Pinpoint the cell where the given text exists, returning its (X, Y) midpoint coordinate. 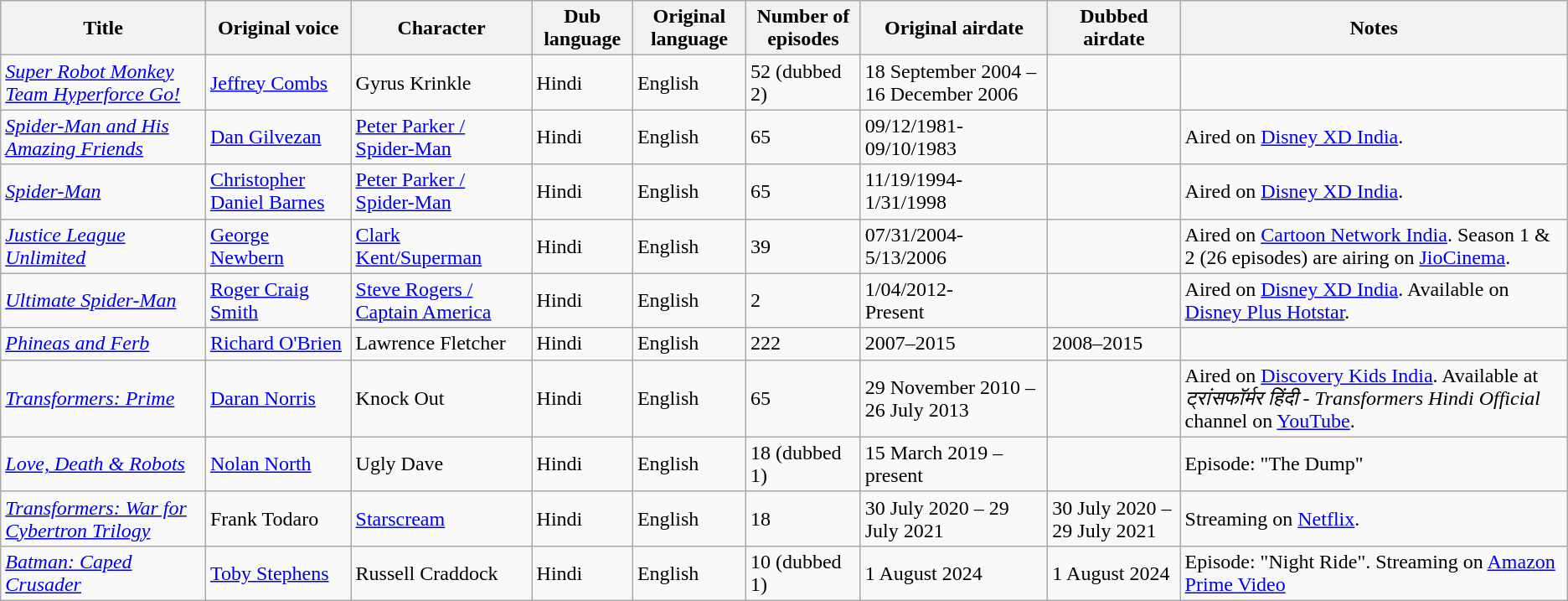
Frank Todaro (278, 518)
Spider-Man and His Amazing Friends (104, 137)
Transformers: War for Cybertron Trilogy (104, 518)
Spider-Man (104, 191)
Dubbed airdate (1114, 28)
Richard O'Brien (278, 344)
Christopher Daniel Barnes (278, 191)
Gyrus Krinkle (441, 82)
18 September 2004 – 16 December 2006 (954, 82)
Justice League Unlimited (104, 246)
Phineas and Ferb (104, 344)
Batman: Caped Crusader (104, 573)
Steve Rogers / Captain America (441, 300)
Transformers: Prime (104, 398)
Starscream (441, 518)
11/19/1994-1/31/1998 (954, 191)
Number of episodes (802, 28)
Love, Death & Robots (104, 464)
52 (dubbed 2) (802, 82)
Aired on Cartoon Network India. Season 1 & 2 (26 episodes) are airing on JioCinema. (1374, 246)
2008–2015 (1114, 344)
Clark Kent/Superman (441, 246)
Title (104, 28)
Original airdate (954, 28)
Jeffrey Combs (278, 82)
Russell Craddock (441, 573)
39 (802, 246)
18 (dubbed 1) (802, 464)
Aired on Disney XD India. Available on Disney Plus Hotstar. (1374, 300)
Lawrence Fletcher (441, 344)
Notes (1374, 28)
29 November 2010 – 26 July 2013 (954, 398)
Ugly Dave (441, 464)
Daran Norris (278, 398)
07/31/2004-5/13/2006 (954, 246)
George Newbern (278, 246)
Character (441, 28)
222 (802, 344)
Aired on Discovery Kids India. Available at ट्रांसफाॅर्मर हिंदी - Transformers Hindi Official channel on YouTube. (1374, 398)
Original voice (278, 28)
10 (dubbed 1) (802, 573)
1/04/2012-Present (954, 300)
Nolan North (278, 464)
09/12/1981-09/10/1983 (954, 137)
Toby Stephens (278, 573)
2 (802, 300)
Dub language (582, 28)
Knock Out (441, 398)
18 (802, 518)
Roger Craig Smith (278, 300)
15 March 2019 – present (954, 464)
Original language (689, 28)
Episode: "Night Ride". Streaming on Amazon Prime Video (1374, 573)
Episode: "The Dump" (1374, 464)
Ultimate Spider-Man (104, 300)
Dan Gilvezan (278, 137)
2007–2015 (954, 344)
Streaming on Netflix. (1374, 518)
Super Robot Monkey Team Hyperforce Go! (104, 82)
